From the cell containing the given text, extract its center point as [X, Y] coordinate. 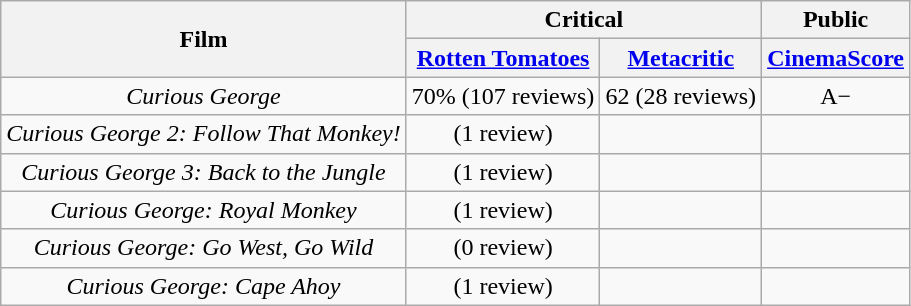
Public [836, 20]
Film [204, 39]
Curious George: Cape Ahoy [204, 286]
Rotten Tomatoes [503, 58]
Curious George 3: Back to the Jungle [204, 172]
A− [836, 96]
70% (107 reviews) [503, 96]
62 (28 reviews) [681, 96]
CinemaScore [836, 58]
Curious George 2: Follow That Monkey! [204, 134]
Metacritic [681, 58]
Critical [584, 20]
Curious George [204, 96]
(0 review) [503, 248]
Curious George: Go West, Go Wild [204, 248]
Curious George: Royal Monkey [204, 210]
